Detect which cell encompasses the target text, then output its [X, Y] center coordinate. 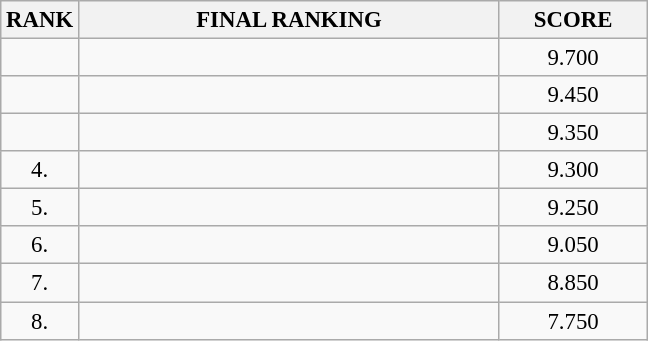
SCORE [572, 20]
8. [40, 321]
9.250 [572, 208]
FINAL RANKING [288, 20]
9.700 [572, 58]
9.050 [572, 245]
7. [40, 283]
5. [40, 208]
4. [40, 170]
RANK [40, 20]
9.350 [572, 133]
7.750 [572, 321]
9.300 [572, 170]
8.850 [572, 283]
9.450 [572, 95]
6. [40, 245]
